Locate the cell with the specified text and output its (X, Y) center coordinate. 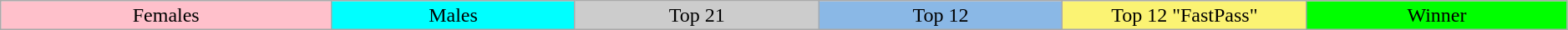
Females (166, 15)
Males (454, 15)
Top 12 "FastPass" (1185, 15)
Top 21 (697, 15)
Winner (1437, 15)
Top 12 (941, 15)
